Determine the (x, y) coordinate at the center of the cell enclosing the given text.  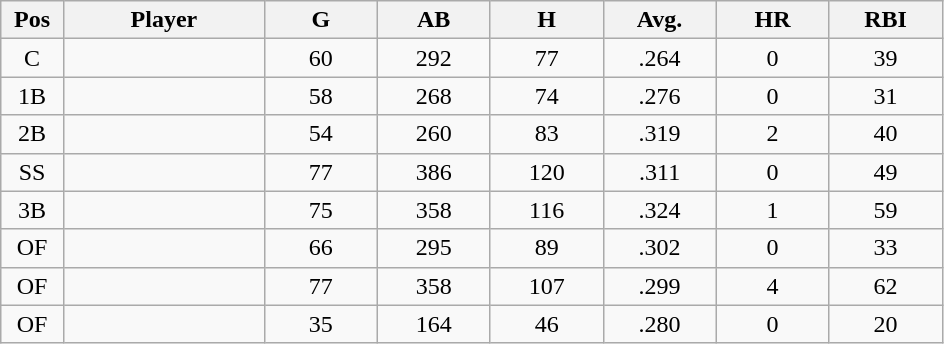
60 (320, 58)
1 (772, 210)
HR (772, 20)
.264 (660, 58)
107 (546, 286)
268 (434, 96)
20 (886, 324)
.319 (660, 134)
116 (546, 210)
33 (886, 248)
SS (32, 172)
.311 (660, 172)
AB (434, 20)
74 (546, 96)
295 (434, 248)
1B (32, 96)
RBI (886, 20)
54 (320, 134)
C (32, 58)
Avg. (660, 20)
164 (434, 324)
75 (320, 210)
4 (772, 286)
49 (886, 172)
.324 (660, 210)
.280 (660, 324)
Pos (32, 20)
G (320, 20)
40 (886, 134)
292 (434, 58)
2B (32, 134)
39 (886, 58)
260 (434, 134)
66 (320, 248)
.302 (660, 248)
3B (32, 210)
58 (320, 96)
46 (546, 324)
83 (546, 134)
120 (546, 172)
35 (320, 324)
59 (886, 210)
62 (886, 286)
.276 (660, 96)
386 (434, 172)
89 (546, 248)
2 (772, 134)
Player (164, 20)
H (546, 20)
31 (886, 96)
.299 (660, 286)
